Detect which cell encompasses the target text, then output its [X, Y] center coordinate. 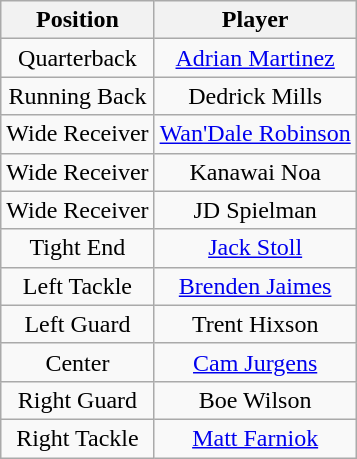
Running Back [78, 96]
Boe Wilson [255, 400]
Right Tackle [78, 438]
Cam Jurgens [255, 362]
Tight End [78, 248]
JD Spielman [255, 210]
Center [78, 362]
Brenden Jaimes [255, 286]
Position [78, 20]
Jack Stoll [255, 248]
Dedrick Mills [255, 96]
Wan'Dale Robinson [255, 134]
Left Tackle [78, 286]
Matt Farniok [255, 438]
Kanawai Noa [255, 172]
Adrian Martinez [255, 58]
Trent Hixson [255, 324]
Right Guard [78, 400]
Quarterback [78, 58]
Player [255, 20]
Left Guard [78, 324]
